For the text-containing cell, return its midpoint in (x, y) coordinate format. 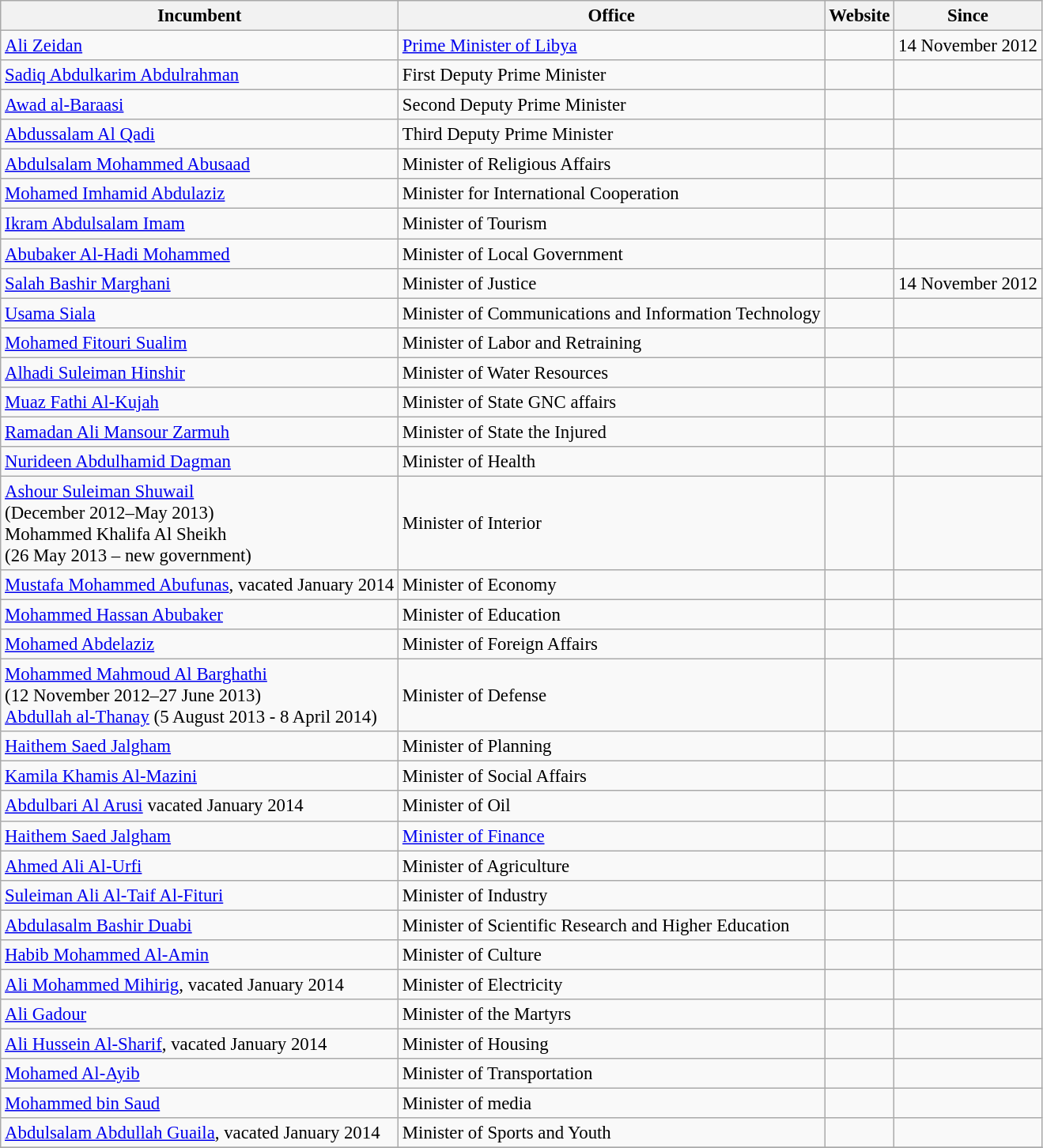
Salah Bashir Marghani (199, 283)
Office (612, 16)
Ramadan Ali Mansour Zarmuh (199, 432)
Ikram Abdulsalam Imam (199, 224)
Minister of Tourism (612, 224)
Mohammed Hassan Abubaker (199, 615)
First Deputy Prime Minister (612, 75)
Mohamed Fitouri Sualim (199, 342)
Abubaker Al-Hadi Mohammed (199, 254)
Minister of Communications and Information Technology (612, 313)
Minister of Planning (612, 746)
Minister of Foreign Affairs (612, 644)
Minister of Defense (612, 696)
Minister of Oil (612, 806)
Website (860, 16)
Mohamed Imhamid Abdulaziz (199, 194)
Minister of Industry (612, 895)
Alhadi Suleiman Hinshir (199, 372)
Ashour Suleiman Shuwail (December 2012–May 2013)Mohammed Khalifa Al Sheikh(26 May 2013 – new government) (199, 523)
Third Deputy Prime Minister (612, 134)
Awad al-Baraasi (199, 105)
Mustafa Mohammed Abufunas, vacated January 2014 (199, 585)
Abdulsalam Abdullah Guaila, vacated January 2014 (199, 1133)
Minister of Local Government (612, 254)
Incumbent (199, 16)
Minister of State GNC affairs (612, 402)
Muaz Fathi Al-Kujah (199, 402)
Mohamed Al-Ayib (199, 1074)
Minister of State the Injured (612, 432)
Minister of Health (612, 462)
Abdussalam Al Qadi (199, 134)
Sadiq Abdulkarim Abdulrahman (199, 75)
Mohamed Abdelaziz (199, 644)
Minister of Finance (612, 836)
Minister of Water Resources (612, 372)
Abdulasalm Bashir Duabi (199, 925)
Minister of Justice (612, 283)
Minister of the Martyrs (612, 1014)
Minister of Scientific Research and Higher Education (612, 925)
Nurideen Abdulhamid Dagman (199, 462)
Usama Siala (199, 313)
Minister of Electricity (612, 984)
Minister of Culture (612, 955)
Minister of Social Affairs (612, 776)
Ali Zeidan (199, 46)
Habib Mohammed Al-Amin (199, 955)
Minister of Agriculture (612, 866)
Minister for International Cooperation (612, 194)
Prime Minister of Libya (612, 46)
Suleiman Ali Al-Taif Al-Fituri (199, 895)
Ali Mohammed Mihirig, vacated January 2014 (199, 984)
Abdulsalam Mohammed Abusaad (199, 164)
Second Deputy Prime Minister (612, 105)
Minister of Interior (612, 523)
Minister of Sports and Youth (612, 1133)
Mohammed bin Saud (199, 1104)
Mohammed Mahmoud Al Barghathi (12 November 2012–27 June 2013) Abdullah al-Thanay (5 August 2013 - 8 April 2014) (199, 696)
Minister of Economy (612, 585)
Minister of media (612, 1104)
Ali Gadour (199, 1014)
Ali Hussein Al-Sharif, vacated January 2014 (199, 1044)
Ahmed Ali Al-Urfi (199, 866)
Minister of Religious Affairs (612, 164)
Minister of Education (612, 615)
Minister of Transportation (612, 1074)
Since (968, 16)
Abdulbari Al Arusi vacated January 2014 (199, 806)
Minister of Housing (612, 1044)
Minister of Labor and Retraining (612, 342)
Kamila Khamis Al-Mazini (199, 776)
